Detect which cell encompasses the target text, then output its [x, y] center coordinate. 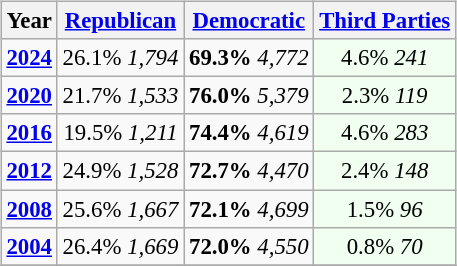
25.6% 1,667 [120, 209]
26.1% 1,794 [120, 58]
Republican [120, 21]
24.9% 1,528 [120, 171]
2004 [29, 246]
2.3% 119 [385, 96]
2.4% 148 [385, 171]
4.6% 241 [385, 58]
76.0% 5,379 [249, 96]
26.4% 1,669 [120, 246]
0.8% 70 [385, 246]
72.0% 4,550 [249, 246]
21.7% 1,533 [120, 96]
74.4% 4,619 [249, 133]
72.7% 4,470 [249, 171]
Year [29, 21]
2020 [29, 96]
19.5% 1,211 [120, 133]
2012 [29, 171]
Democratic [249, 21]
2008 [29, 209]
69.3% 4,772 [249, 58]
4.6% 283 [385, 133]
2016 [29, 133]
2024 [29, 58]
Third Parties [385, 21]
1.5% 96 [385, 209]
72.1% 4,699 [249, 209]
